Return (x, y) of the center of cell containing provided text 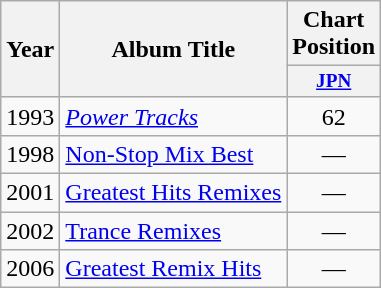
Non-Stop Mix Best (174, 155)
Power Tracks (174, 116)
Greatest Hits Remixes (174, 193)
Year (30, 50)
1998 (30, 155)
JPN (334, 82)
2002 (30, 231)
62 (334, 116)
1993 (30, 116)
Trance Remixes (174, 231)
2001 (30, 193)
Album Title (174, 50)
Chart Position (334, 34)
Greatest Remix Hits (174, 269)
2006 (30, 269)
